Detect which cell encompasses the target text, then output its [X, Y] center coordinate. 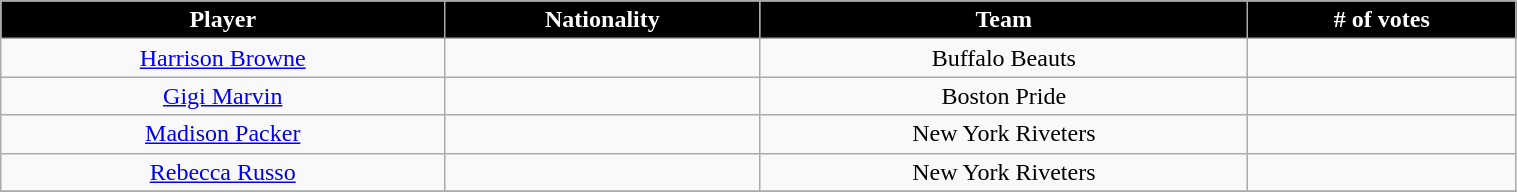
Team [1004, 20]
Nationality [602, 20]
Rebecca Russo [223, 172]
Harrison Browne [223, 58]
Madison Packer [223, 134]
# of votes [1382, 20]
Player [223, 20]
Buffalo Beauts [1004, 58]
Gigi Marvin [223, 96]
Boston Pride [1004, 96]
